Capture the cell that displays the provided text and extract its [X, Y] central coordinate. 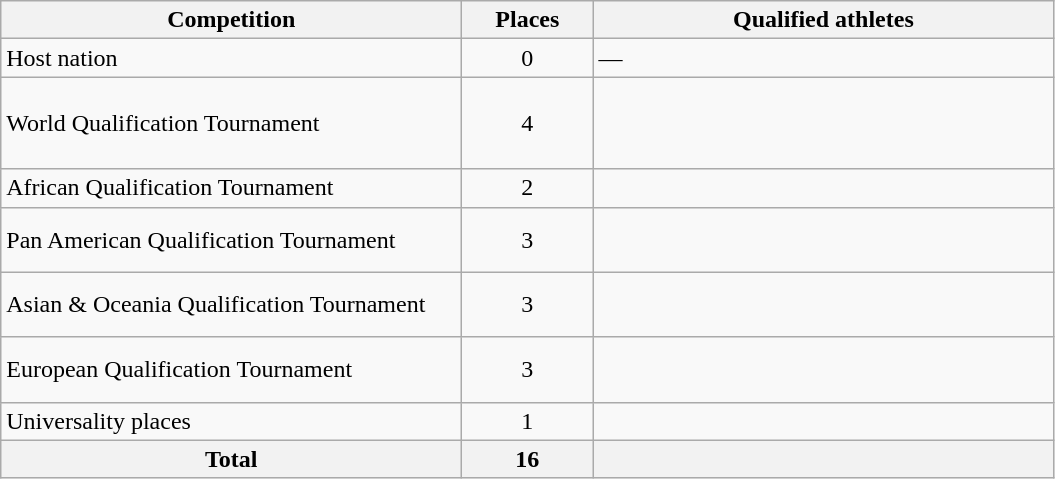
— [824, 58]
Pan American Qualification Tournament [232, 240]
1 [528, 421]
Total [232, 459]
Asian & Oceania Qualification Tournament [232, 304]
African Qualification Tournament [232, 188]
Qualified athletes [824, 20]
4 [528, 123]
Universality places [232, 421]
Competition [232, 20]
Places [528, 20]
2 [528, 188]
Host nation [232, 58]
European Qualification Tournament [232, 370]
16 [528, 459]
World Qualification Tournament [232, 123]
0 [528, 58]
